Provide the (x, y) coordinate of the cell's center where the given text is located.  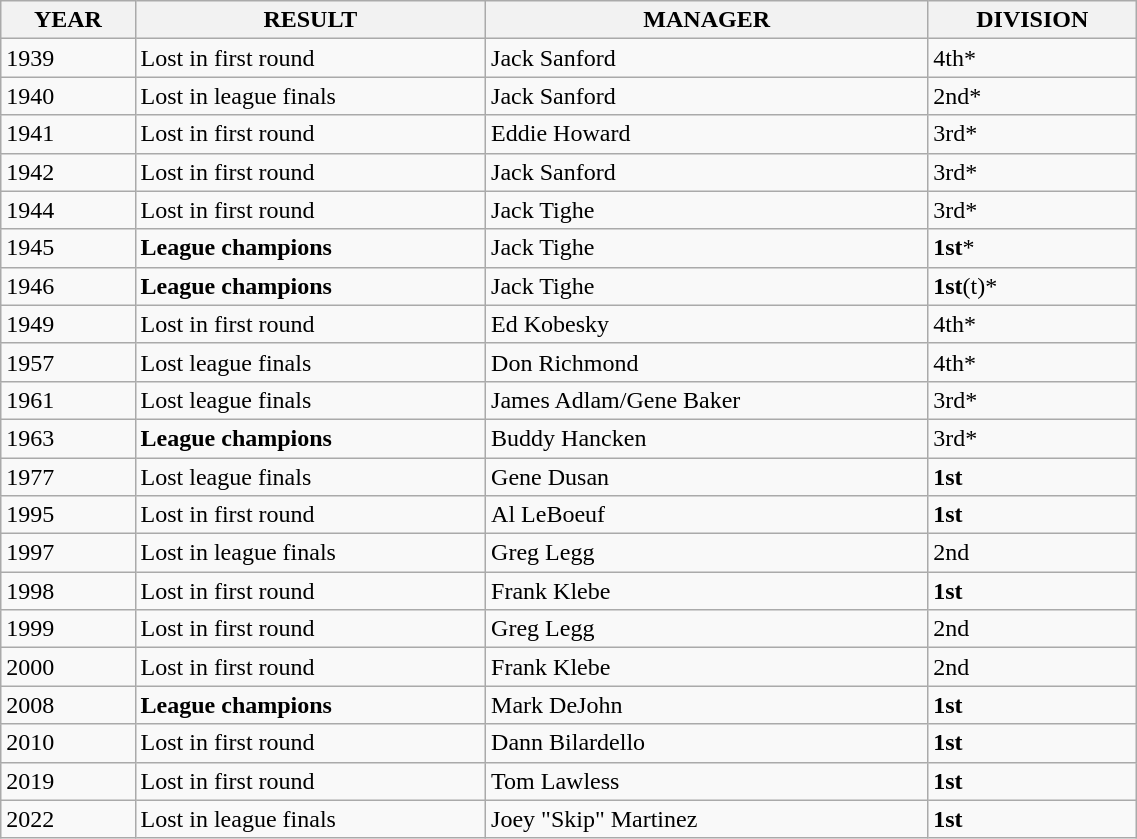
RESULT (310, 20)
1957 (68, 362)
2008 (68, 705)
2000 (68, 667)
YEAR (68, 20)
Dann Bilardello (707, 743)
1941 (68, 134)
Gene Dusan (707, 477)
2022 (68, 819)
Don Richmond (707, 362)
1946 (68, 286)
1998 (68, 591)
2010 (68, 743)
Al LeBoeuf (707, 515)
1961 (68, 400)
2nd* (1032, 96)
1963 (68, 438)
Ed Kobesky (707, 324)
1942 (68, 172)
1999 (68, 629)
Buddy Hancken (707, 438)
MANAGER (707, 20)
1949 (68, 324)
1995 (68, 515)
1st* (1032, 248)
1939 (68, 58)
1st(t)* (1032, 286)
DIVISION (1032, 20)
Eddie Howard (707, 134)
James Adlam/Gene Baker (707, 400)
1940 (68, 96)
Tom Lawless (707, 781)
1945 (68, 248)
2019 (68, 781)
1997 (68, 553)
1944 (68, 210)
1977 (68, 477)
Joey "Skip" Martinez (707, 819)
Mark DeJohn (707, 705)
